Search for the cell housing the specified text and yield its (X, Y) center coordinate. 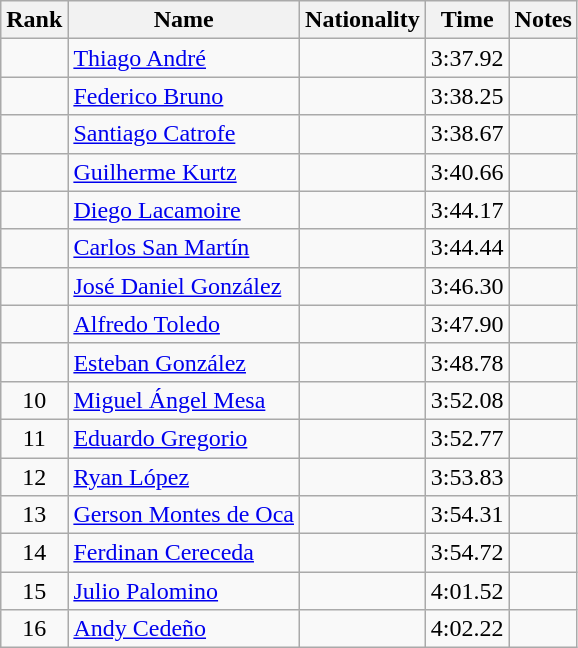
Thiago André (184, 58)
Guilherme Kurtz (184, 172)
Andy Cedeño (184, 629)
14 (34, 553)
Notes (543, 20)
Julio Palomino (184, 591)
Carlos San Martín (184, 248)
3:40.66 (467, 172)
3:52.77 (467, 438)
Diego Lacamoire (184, 210)
3:47.90 (467, 324)
3:44.44 (467, 248)
Alfredo Toledo (184, 324)
José Daniel González (184, 286)
3:38.25 (467, 96)
Time (467, 20)
3:38.67 (467, 134)
Esteban González (184, 362)
3:52.08 (467, 400)
13 (34, 515)
3:48.78 (467, 362)
Miguel Ángel Mesa (184, 400)
Name (184, 20)
Ryan López (184, 477)
Ferdinan Cereceda (184, 553)
Santiago Catrofe (184, 134)
3:54.72 (467, 553)
15 (34, 591)
Eduardo Gregorio (184, 438)
4:02.22 (467, 629)
Gerson Montes de Oca (184, 515)
3:46.30 (467, 286)
3:37.92 (467, 58)
3:44.17 (467, 210)
3:54.31 (467, 515)
16 (34, 629)
Nationality (363, 20)
4:01.52 (467, 591)
Rank (34, 20)
12 (34, 477)
3:53.83 (467, 477)
11 (34, 438)
10 (34, 400)
Federico Bruno (184, 96)
